Determine the (x, y) coordinate at the center of the cell enclosing the given text.  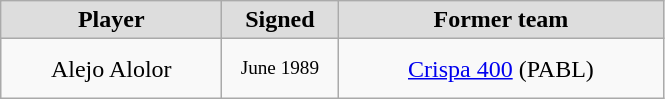
Signed (280, 20)
Player (112, 20)
Alejo Alolor (112, 69)
Former team (501, 20)
Crispa 400 (PABL) (501, 69)
June 1989 (280, 69)
